Return [x, y] of the center of cell containing provided text 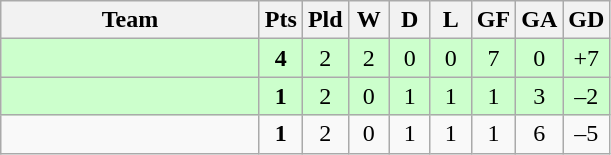
3 [540, 96]
L [450, 20]
–2 [586, 96]
4 [280, 58]
Team [130, 20]
+7 [586, 58]
GD [586, 20]
GF [493, 20]
6 [540, 134]
Pts [280, 20]
W [368, 20]
Pld [325, 20]
7 [493, 58]
GA [540, 20]
D [410, 20]
–5 [586, 134]
